Return [X, Y] of the center of cell containing provided text 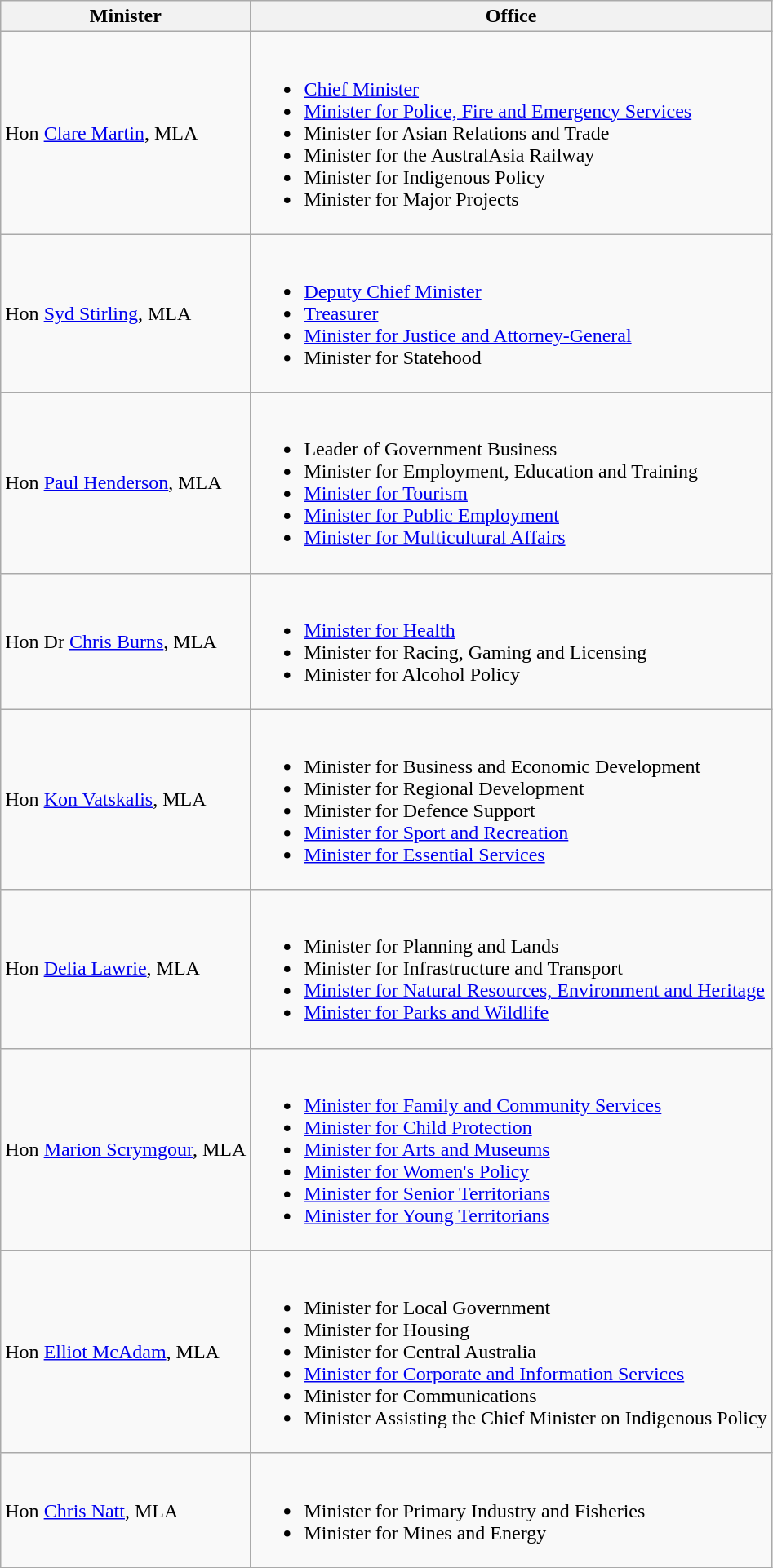
Hon Clare Martin, MLA [126, 133]
Hon Elliot McAdam, MLA [126, 1352]
Hon Paul Henderson, MLA [126, 483]
Deputy Chief MinisterTreasurerMinister for Justice and Attorney-GeneralMinister for Statehood [511, 313]
Hon Chris Natt, MLA [126, 1510]
Hon Marion Scrymgour, MLA [126, 1149]
Minister for HealthMinister for Racing, Gaming and LicensingMinister for Alcohol Policy [511, 642]
Hon Dr Chris Burns, MLA [126, 642]
Hon Syd Stirling, MLA [126, 313]
Hon Kon Vatskalis, MLA [126, 800]
Minister for Primary Industry and FisheriesMinister for Mines and Energy [511, 1510]
Minister [126, 16]
Office [511, 16]
Hon Delia Lawrie, MLA [126, 969]
